Determine the [x, y] coordinate at the center of the cell enclosing the given text.  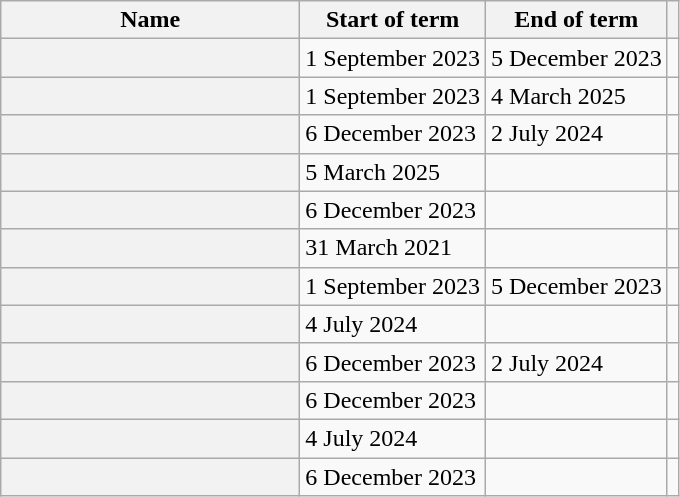
4 March 2025 [577, 96]
Start of term [393, 20]
31 March 2021 [393, 248]
5 March 2025 [393, 172]
Name [150, 20]
End of term [577, 20]
